Pinpoint the cell where the given text exists, returning its (x, y) midpoint coordinate. 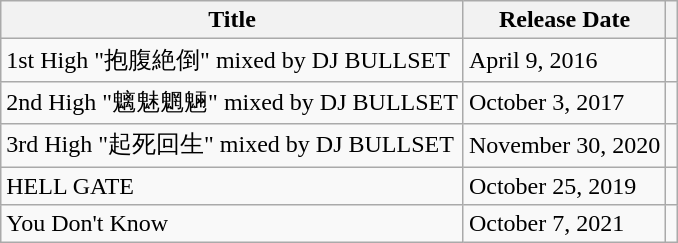
October 7, 2021 (564, 224)
Release Date (564, 20)
October 3, 2017 (564, 102)
1st High "抱腹絶倒" mixed by DJ BULLSET (232, 60)
HELL GATE (232, 185)
October 25, 2019 (564, 185)
April 9, 2016 (564, 60)
Title (232, 20)
November 30, 2020 (564, 146)
2nd High "魑魅魍魎" mixed by DJ BULLSET (232, 102)
3rd High "起死回生" mixed by DJ BULLSET (232, 146)
You Don't Know (232, 224)
